Find where the given text appears and provide that cell's center as (x, y) coordinate. 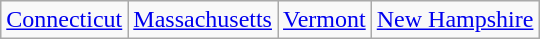
New Hampshire (455, 20)
Vermont (325, 20)
Connecticut (64, 20)
Massachusetts (203, 20)
